Provide the (x, y) coordinate of the cell's center where the given text is located.  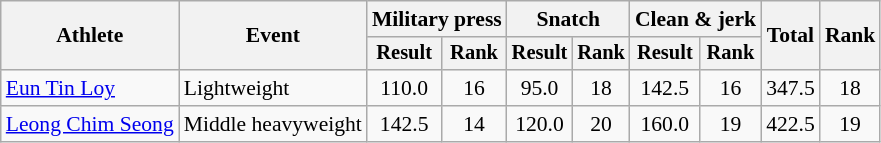
347.5 (790, 88)
Lightweight (273, 88)
95.0 (540, 88)
Athlete (90, 36)
20 (601, 124)
14 (474, 124)
Snatch (568, 19)
Middle heavyweight (273, 124)
110.0 (404, 88)
Leong Chim Seong (90, 124)
120.0 (540, 124)
Total (790, 36)
Military press (437, 19)
Eun Tin Loy (90, 88)
422.5 (790, 124)
Event (273, 36)
Clean & jerk (696, 19)
160.0 (665, 124)
